Output the (x, y) coordinate of the center of the cell containing the given text.  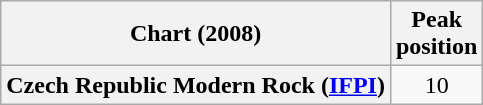
Peakposition (436, 34)
10 (436, 85)
Chart (2008) (196, 34)
Czech Republic Modern Rock (IFPI) (196, 85)
